Capture the cell that displays the provided text and extract its (X, Y) central coordinate. 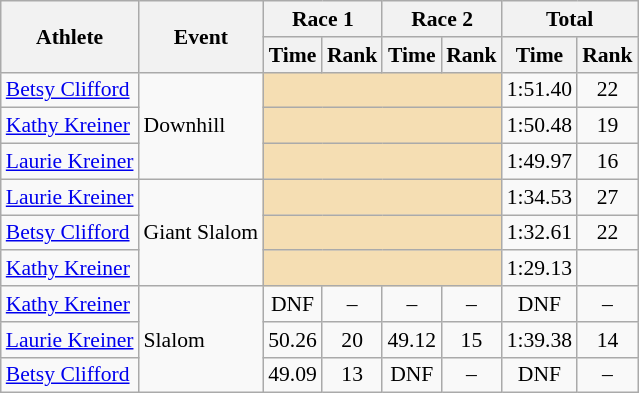
Race 2 (442, 19)
27 (608, 197)
Downhill (202, 126)
16 (608, 162)
Giant Slalom (202, 232)
Slalom (202, 340)
1:34.53 (540, 197)
49.12 (412, 340)
20 (352, 340)
15 (472, 340)
Event (202, 36)
1:50.48 (540, 126)
Total (570, 19)
1:32.61 (540, 233)
Race 1 (322, 19)
19 (608, 126)
1:39.38 (540, 340)
14 (608, 340)
1:49.97 (540, 162)
1:29.13 (540, 269)
1:51.40 (540, 90)
50.26 (292, 340)
13 (352, 375)
Athlete (70, 36)
49.09 (292, 375)
